Provide the (x, y) coordinate of the cell's center where the given text is located.  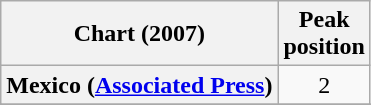
2 (324, 85)
Mexico (Associated Press) (140, 85)
Chart (2007) (140, 34)
Peakposition (324, 34)
